From the cell containing the given text, extract its center point as (x, y) coordinate. 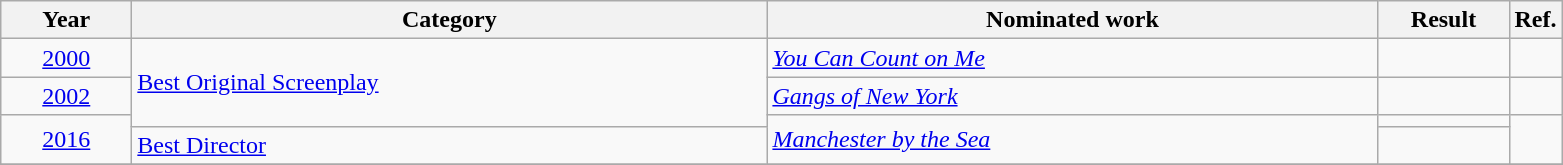
2000 (66, 58)
Manchester by the Sea (1072, 140)
Gangs of New York (1072, 96)
Result (1444, 20)
Nominated work (1072, 20)
You Can Count on Me (1072, 58)
Year (66, 20)
2002 (66, 96)
Category (450, 20)
Best Director (450, 145)
2016 (66, 140)
Ref. (1536, 20)
Best Original Screenplay (450, 82)
